Find where the given text appears and provide that cell's center as [X, Y] coordinate. 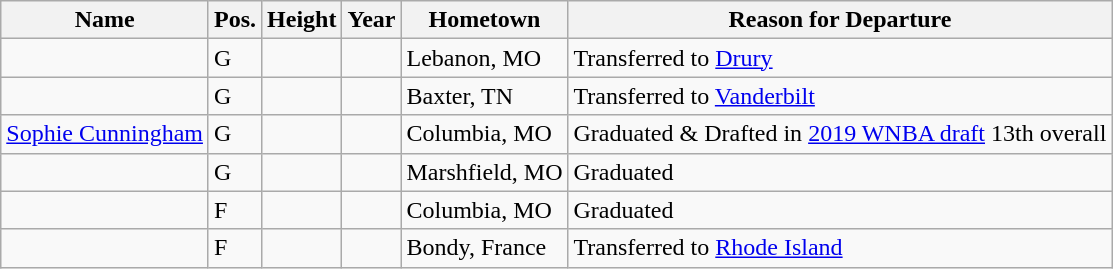
Reason for Departure [840, 20]
Lebanon, MO [484, 58]
Pos. [234, 20]
Year [372, 20]
Height [302, 20]
Sophie Cunningham [105, 134]
Transferred to Rhode Island [840, 248]
Hometown [484, 20]
Name [105, 20]
Graduated & Drafted in 2019 WNBA draft 13th overall [840, 134]
Transferred to Vanderbilt [840, 96]
Transferred to Drury [840, 58]
Baxter, TN [484, 96]
Marshfield, MO [484, 172]
Bondy, France [484, 248]
